Capture the cell that displays the provided text and extract its (X, Y) central coordinate. 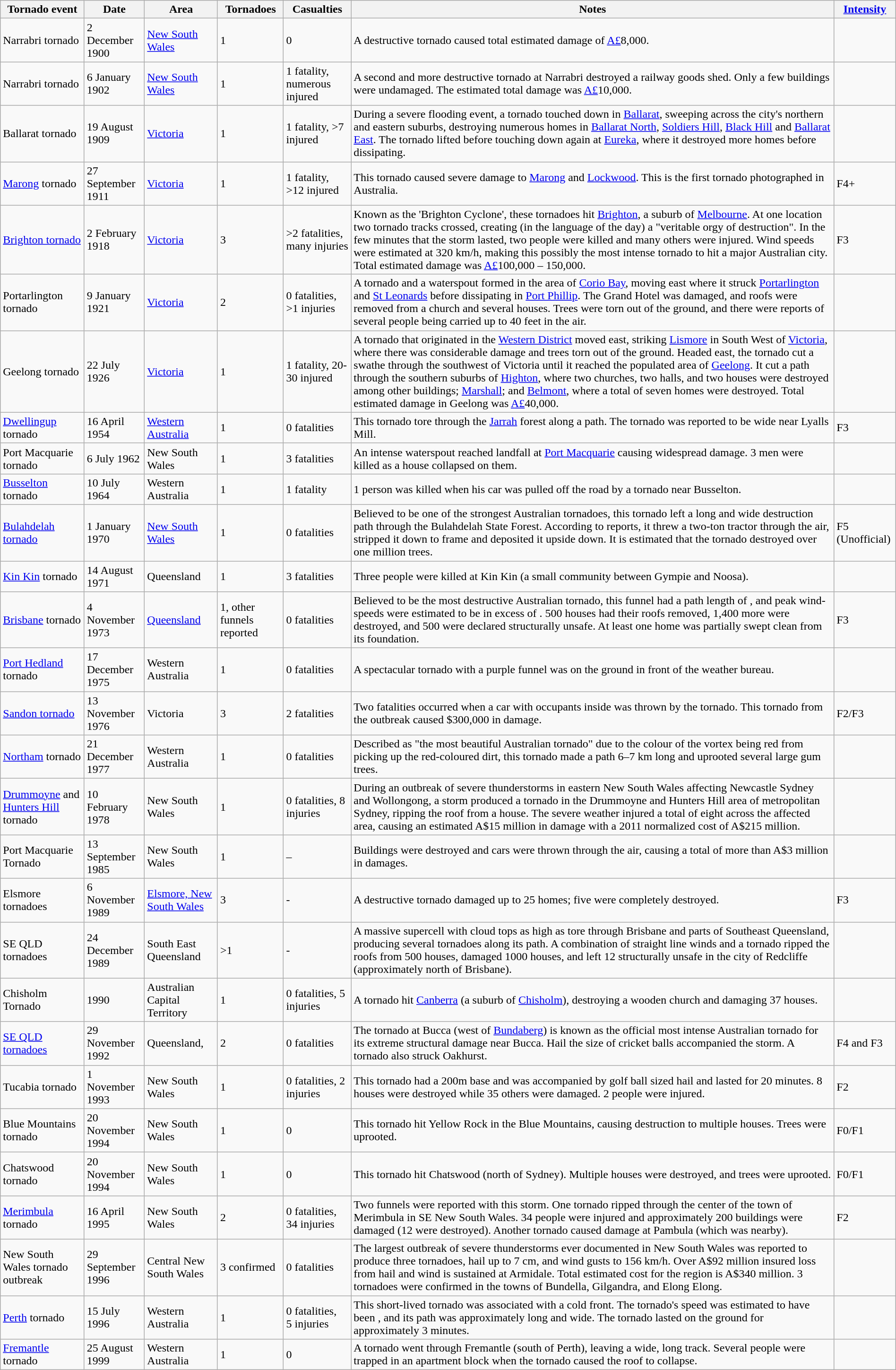
Port Macquarie Tornado (43, 857)
Chatswood tornado (43, 1174)
0 fatalities, >1 injuries (318, 303)
0 fatalities, 2 injuries (318, 1087)
Casualties (318, 9)
Dwellingup tornado (43, 427)
1990 (114, 1000)
F4+ (865, 183)
A destructive tornado damaged up to 25 homes; five were completely destroyed. (593, 900)
Intensity (865, 9)
F2/F3 (865, 713)
Perth tornado (43, 1317)
2 February 1918 (114, 240)
This tornado tore through the Jarrah forest along a path. The tornado was reported to be wide near Lyalls Mill. (593, 427)
Portarlington tornado (43, 303)
Queensland, (181, 1043)
Notes (593, 9)
16 April 1995 (114, 1217)
Blue Mountains tornado (43, 1130)
1, other funnels reported (250, 620)
10 February 1978 (114, 806)
Tornadoes (250, 9)
This tornado caused severe damage to Marong and Lockwood. This is the first tornado photographed in Australia. (593, 183)
Tucabia tornado (43, 1087)
>2 fatalities, many injuries (318, 240)
3 confirmed (250, 1267)
Fremantle tornado (43, 1355)
Date (114, 9)
21 December 1977 (114, 757)
1 November 1993 (114, 1087)
14 August 1971 (114, 576)
13 November 1976 (114, 713)
Drummoyne and Hunters Hill tornado (43, 806)
Merimbula tornado (43, 1217)
A tornado hit Canberra (a suburb of Chisholm), destroying a wooden church and damaging 37 houses. (593, 1000)
1 fatality, >12 injured (318, 183)
1 fatality, >7 injured (318, 133)
Sandon tornado (43, 713)
2 fatalities (318, 713)
F4 and F3 (865, 1043)
6 July 1962 (114, 459)
Northam tornado (43, 757)
1 fatality, 20-30 injured (318, 372)
Two fatalities occurred when a car with occupants inside was thrown by the tornado. This tornado from the outbreak caused $300,000 in damage. (593, 713)
Ballarat tornado (43, 133)
6 November 1989 (114, 900)
19 August 1909 (114, 133)
0 fatalities, 5 injuries (318, 1000)
4 November 1973 (114, 620)
Australian Capital Territory (181, 1000)
– (318, 857)
Three people were killed at Kin Kin (a small community between Gympie and Noosa). (593, 576)
This tornado hit Yellow Rock in the Blue Mountains, causing destruction to multiple houses. Trees were uprooted. (593, 1130)
1 fatality, numerous injured (318, 84)
>1 (250, 950)
Brisbane tornado (43, 620)
29 September 1996 (114, 1267)
Busselton tornado (43, 489)
10 July 1964 (114, 489)
0 fatalities, 8 injuries (318, 806)
0 fatalities, 34 injuries (318, 1217)
17 December 1975 (114, 670)
A destructive tornado caused total estimated damage of A£8,000. (593, 40)
25 August 1999 (114, 1355)
Brighton tornado (43, 240)
An intense waterspout reached landfall at Port Macquarie causing widespread damage. 3 men were killed as a house collapsed on them. (593, 459)
27 September 1911 (114, 183)
South East Queensland (181, 950)
1 fatality (318, 489)
24 December 1989 (114, 950)
Buildings were destroyed and cars were thrown through the air, causing a total of more than A$3 million in damages. (593, 857)
29 November 1992 (114, 1043)
Geelong tornado (43, 372)
Tornado event (43, 9)
Port Macquarie tornado (43, 459)
Elsmore, New South Wales (181, 900)
6 January 1902 (114, 84)
Kin Kin tornado (43, 576)
A spectacular tornado with a purple funnel was on the ground in front of the weather bureau. (593, 670)
9 January 1921 (114, 303)
15 July 1996 (114, 1317)
13 September 1985 (114, 857)
New South Wales tornado outbreak (43, 1267)
0 fatalities,5 injuries (318, 1317)
Bulahdelah tornado (43, 532)
2 December 1900 (114, 40)
Elsmore tornadoes (43, 900)
1 January 1970 (114, 532)
1 person was killed when his car was pulled off the road by a tornado near Busselton. (593, 489)
This tornado hit Chatswood (north of Sydney). Multiple houses were destroyed, and trees were uprooted. (593, 1174)
Port Hedland tornado (43, 670)
22 July 1926 (114, 372)
Central New South Wales (181, 1267)
Marong tornado (43, 183)
Chisholm Tornado (43, 1000)
16 April 1954 (114, 427)
F5 (Unofficial) (865, 532)
Area (181, 9)
